For the text-containing cell, return its midpoint in [X, Y] coordinate format. 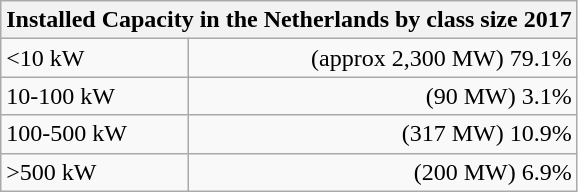
<10 kW [95, 58]
Installed Capacity in the Netherlands by class size 2017 [289, 20]
10-100 kW [95, 96]
(317 MW) 10.9% [383, 134]
>500 kW [95, 172]
100-500 kW [95, 134]
(200 MW) 6.9% [383, 172]
(90 MW) 3.1% [383, 96]
(approx 2,300 MW) 79.1% [383, 58]
